Pinpoint the cell where the given text exists, returning its [X, Y] midpoint coordinate. 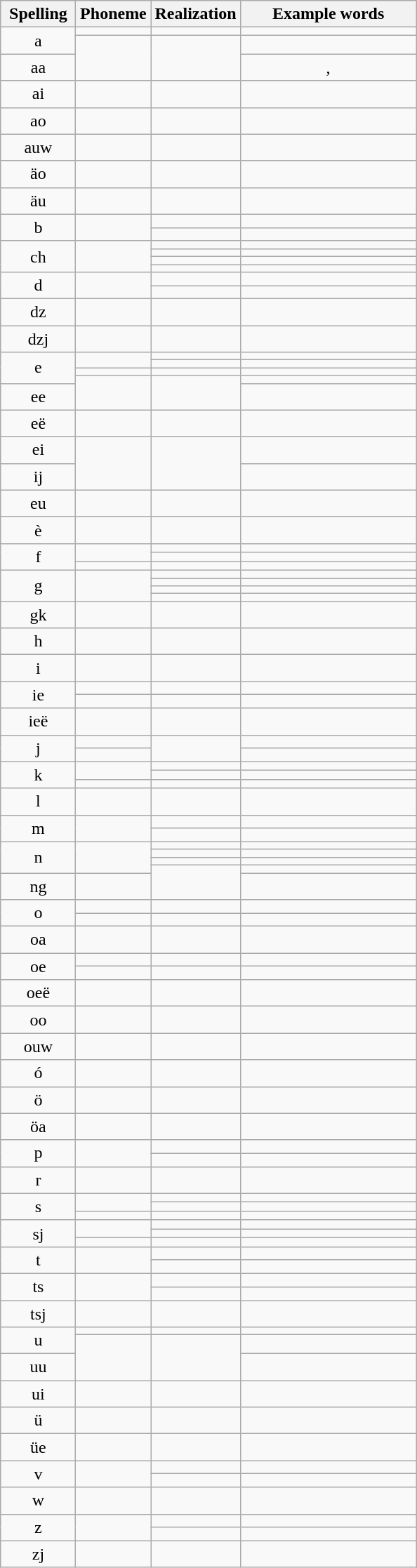
tsj [38, 1313]
k [38, 775]
ouw [38, 1047]
uu [38, 1367]
a [38, 41]
g [38, 585]
ee [38, 397]
ie [38, 695]
ei [38, 450]
r [38, 1180]
öa [38, 1127]
ó [38, 1073]
v [38, 1474]
l [38, 802]
, [329, 67]
j [38, 748]
d [38, 286]
aa [38, 67]
gk [38, 615]
dz [38, 312]
o [38, 913]
u [38, 1341]
z [38, 1527]
i [38, 668]
dzj [38, 339]
eu [38, 503]
s [38, 1207]
m [38, 828]
sj [38, 1233]
è [38, 530]
f [38, 557]
e [38, 368]
ao [38, 121]
ts [38, 1287]
oeë [38, 993]
ui [38, 1394]
eë [38, 423]
ü [38, 1421]
Spelling [38, 14]
ch [38, 256]
ö [38, 1100]
ng [38, 886]
ai [38, 94]
ij [38, 477]
Realization [195, 14]
b [38, 227]
t [38, 1260]
zj [38, 1554]
äo [38, 174]
p [38, 1153]
Example words [329, 14]
Phoneme [114, 14]
n [38, 857]
oo [38, 1020]
üe [38, 1447]
ieë [38, 722]
oe [38, 966]
äu [38, 201]
oa [38, 940]
h [38, 642]
auw [38, 147]
w [38, 1501]
